For the text-containing cell, return its midpoint in (x, y) coordinate format. 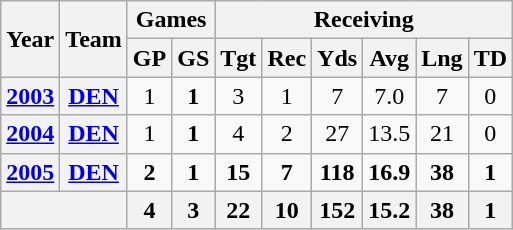
16.9 (390, 172)
22 (238, 210)
Tgt (238, 58)
Team (94, 39)
2003 (30, 96)
Games (170, 20)
2005 (30, 172)
Year (30, 39)
15.2 (390, 210)
GP (149, 58)
118 (338, 172)
Rec (287, 58)
10 (287, 210)
152 (338, 210)
7.0 (390, 96)
GS (194, 58)
TD (490, 58)
Yds (338, 58)
2004 (30, 134)
21 (442, 134)
Receiving (364, 20)
13.5 (390, 134)
Avg (390, 58)
15 (238, 172)
Lng (442, 58)
27 (338, 134)
